Capture the cell that displays the provided text and extract its (x, y) central coordinate. 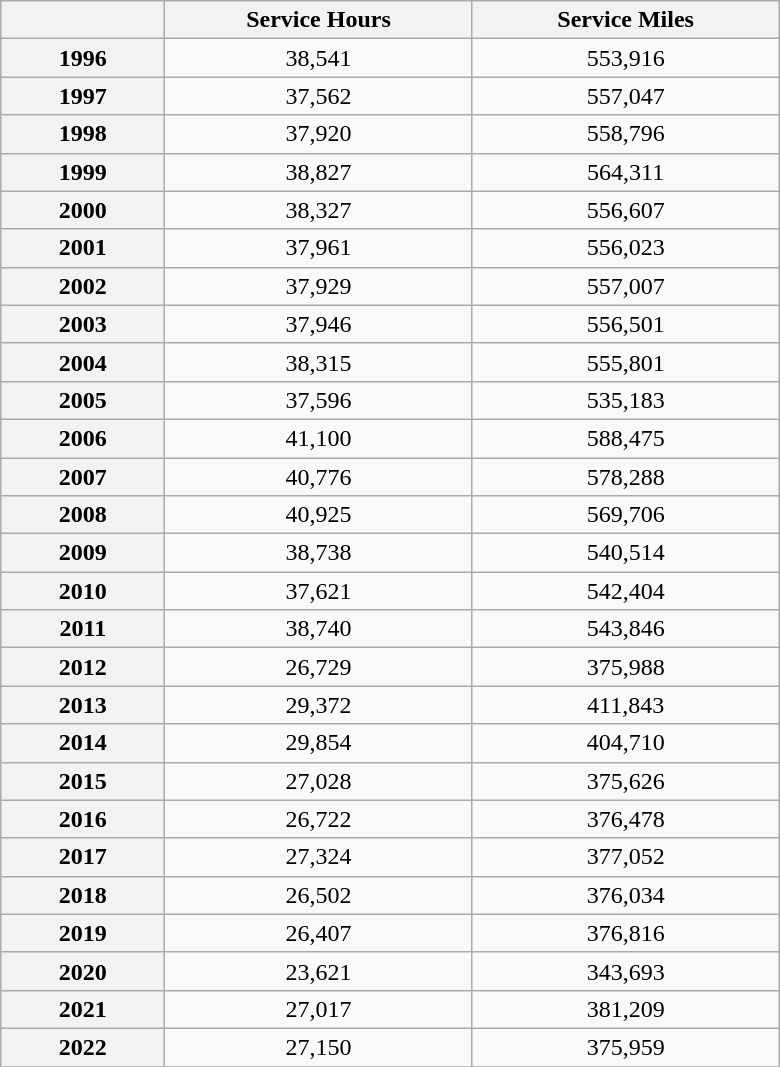
27,150 (318, 1047)
1998 (83, 134)
Service Hours (318, 20)
37,920 (318, 134)
37,596 (318, 400)
37,929 (318, 286)
38,315 (318, 362)
2021 (83, 1009)
2013 (83, 705)
38,738 (318, 553)
41,100 (318, 438)
2003 (83, 324)
558,796 (626, 134)
26,407 (318, 933)
535,183 (626, 400)
27,017 (318, 1009)
27,324 (318, 857)
2022 (83, 1047)
40,776 (318, 477)
564,311 (626, 172)
556,607 (626, 210)
38,541 (318, 58)
404,710 (626, 743)
1997 (83, 96)
556,501 (626, 324)
2020 (83, 971)
375,988 (626, 667)
38,827 (318, 172)
2004 (83, 362)
343,693 (626, 971)
2006 (83, 438)
37,946 (318, 324)
38,327 (318, 210)
2012 (83, 667)
38,740 (318, 629)
2016 (83, 819)
1996 (83, 58)
556,023 (626, 248)
26,722 (318, 819)
2002 (83, 286)
557,007 (626, 286)
376,478 (626, 819)
Service Miles (626, 20)
375,626 (626, 781)
1999 (83, 172)
26,502 (318, 895)
2007 (83, 477)
2000 (83, 210)
2001 (83, 248)
2005 (83, 400)
2009 (83, 553)
555,801 (626, 362)
588,475 (626, 438)
2008 (83, 515)
29,854 (318, 743)
2010 (83, 591)
557,047 (626, 96)
377,052 (626, 857)
37,562 (318, 96)
540,514 (626, 553)
37,621 (318, 591)
2019 (83, 933)
27,028 (318, 781)
2018 (83, 895)
376,034 (626, 895)
411,843 (626, 705)
2015 (83, 781)
569,706 (626, 515)
26,729 (318, 667)
543,846 (626, 629)
2017 (83, 857)
381,209 (626, 1009)
375,959 (626, 1047)
23,621 (318, 971)
376,816 (626, 933)
578,288 (626, 477)
37,961 (318, 248)
542,404 (626, 591)
2014 (83, 743)
29,372 (318, 705)
2011 (83, 629)
40,925 (318, 515)
553,916 (626, 58)
